Pinpoint the cell where the given text exists, returning its (X, Y) midpoint coordinate. 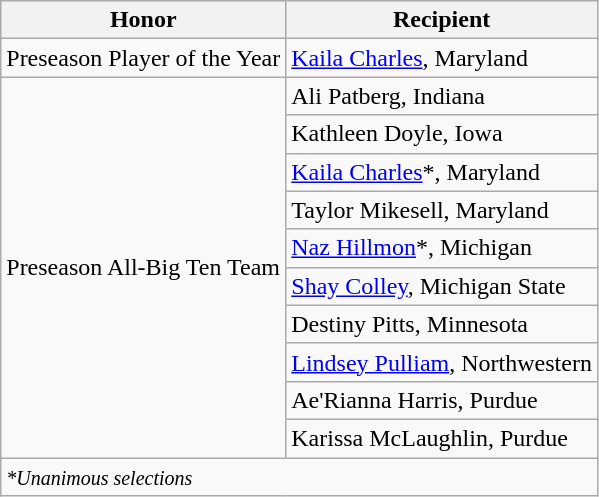
Ali Patberg, Indiana (442, 96)
Naz Hillmon*, Michigan (442, 248)
Lindsey Pulliam, Northwestern (442, 362)
Destiny Pitts, Minnesota (442, 324)
Karissa McLaughlin, Purdue (442, 438)
Recipient (442, 20)
Preseason All-Big Ten Team (144, 268)
Ae'Rianna Harris, Purdue (442, 400)
Shay Colley, Michigan State (442, 286)
Preseason Player of the Year (144, 58)
*Unanimous selections (300, 477)
Kathleen Doyle, Iowa (442, 134)
Honor (144, 20)
Kaila Charles, Maryland (442, 58)
Kaila Charles*, Maryland (442, 172)
Taylor Mikesell, Maryland (442, 210)
